From the cell containing the given text, extract its center point as (X, Y) coordinate. 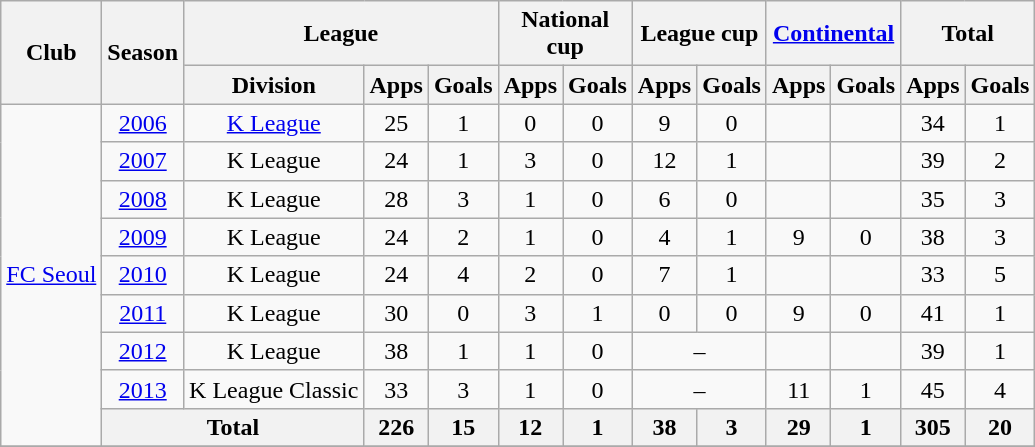
28 (396, 199)
5 (1000, 275)
41 (933, 313)
226 (396, 427)
FC Seoul (52, 276)
National cup (565, 34)
Season (143, 52)
25 (396, 123)
15 (463, 427)
11 (798, 389)
2010 (143, 275)
League (342, 34)
K League Classic (274, 389)
34 (933, 123)
6 (664, 199)
2012 (143, 351)
2008 (143, 199)
2006 (143, 123)
20 (1000, 427)
2013 (143, 389)
League cup (699, 34)
2007 (143, 161)
Division (274, 85)
7 (664, 275)
305 (933, 427)
35 (933, 199)
Club (52, 52)
29 (798, 427)
2011 (143, 313)
2009 (143, 237)
Continental (833, 34)
30 (396, 313)
45 (933, 389)
